Detect which cell encompasses the target text, then output its (X, Y) center coordinate. 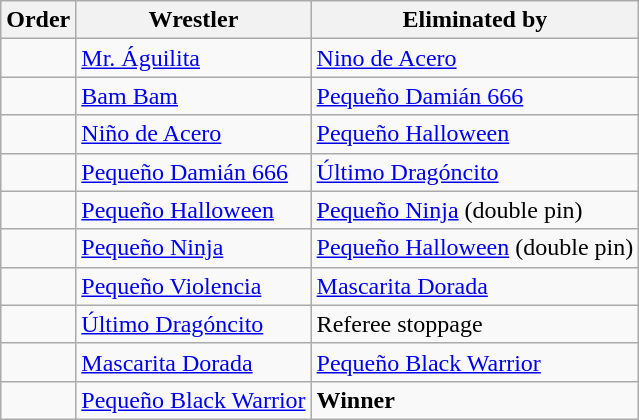
Nino de Acero (475, 58)
Order (38, 20)
Wrestler (194, 20)
Niño de Acero (194, 134)
Pequeño Ninja (double pin) (475, 210)
Pequeño Violencia (194, 286)
Winner (475, 400)
Pequeño Halloween (double pin) (475, 248)
Mr. Águilita (194, 58)
Pequeño Ninja (194, 248)
Referee stoppage (475, 324)
Bam Bam (194, 96)
Eliminated by (475, 20)
